Determine the [x, y] coordinate at the center of the cell enclosing the given text.  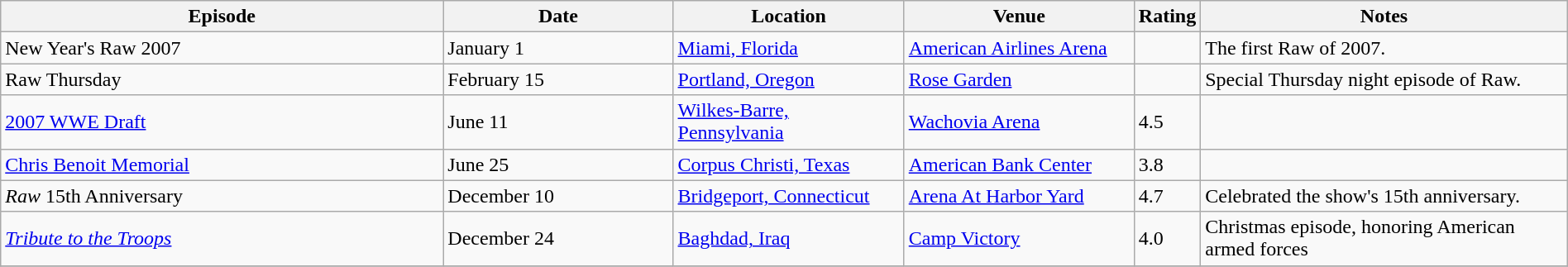
4.0 [1167, 238]
Baghdad, Iraq [789, 238]
Camp Victory [1019, 238]
Location [789, 17]
Wilkes-Barre, Pennsylvania [789, 122]
Rose Garden [1019, 79]
The first Raw of 2007. [1384, 48]
American Bank Center [1019, 164]
Wachovia Arena [1019, 122]
Tribute to the Troops [222, 238]
December 10 [558, 196]
June 25 [558, 164]
American Airlines Arena [1019, 48]
Date [558, 17]
Raw Thursday [222, 79]
Raw 15th Anniversary [222, 196]
Celebrated the show's 15th anniversary. [1384, 196]
Episode [222, 17]
December 24 [558, 238]
Rating [1167, 17]
4.7 [1167, 196]
February 15 [558, 79]
Portland, Oregon [789, 79]
Venue [1019, 17]
June 11 [558, 122]
Chris Benoit Memorial [222, 164]
Bridgeport, Connecticut [789, 196]
4.5 [1167, 122]
3.8 [1167, 164]
New Year's Raw 2007 [222, 48]
January 1 [558, 48]
Arena At Harbor Yard [1019, 196]
Christmas episode, honoring American armed forces [1384, 238]
2007 WWE Draft [222, 122]
Notes [1384, 17]
Corpus Christi, Texas [789, 164]
Special Thursday night episode of Raw. [1384, 79]
Miami, Florida [789, 48]
